Search for the cell housing the specified text and yield its (x, y) center coordinate. 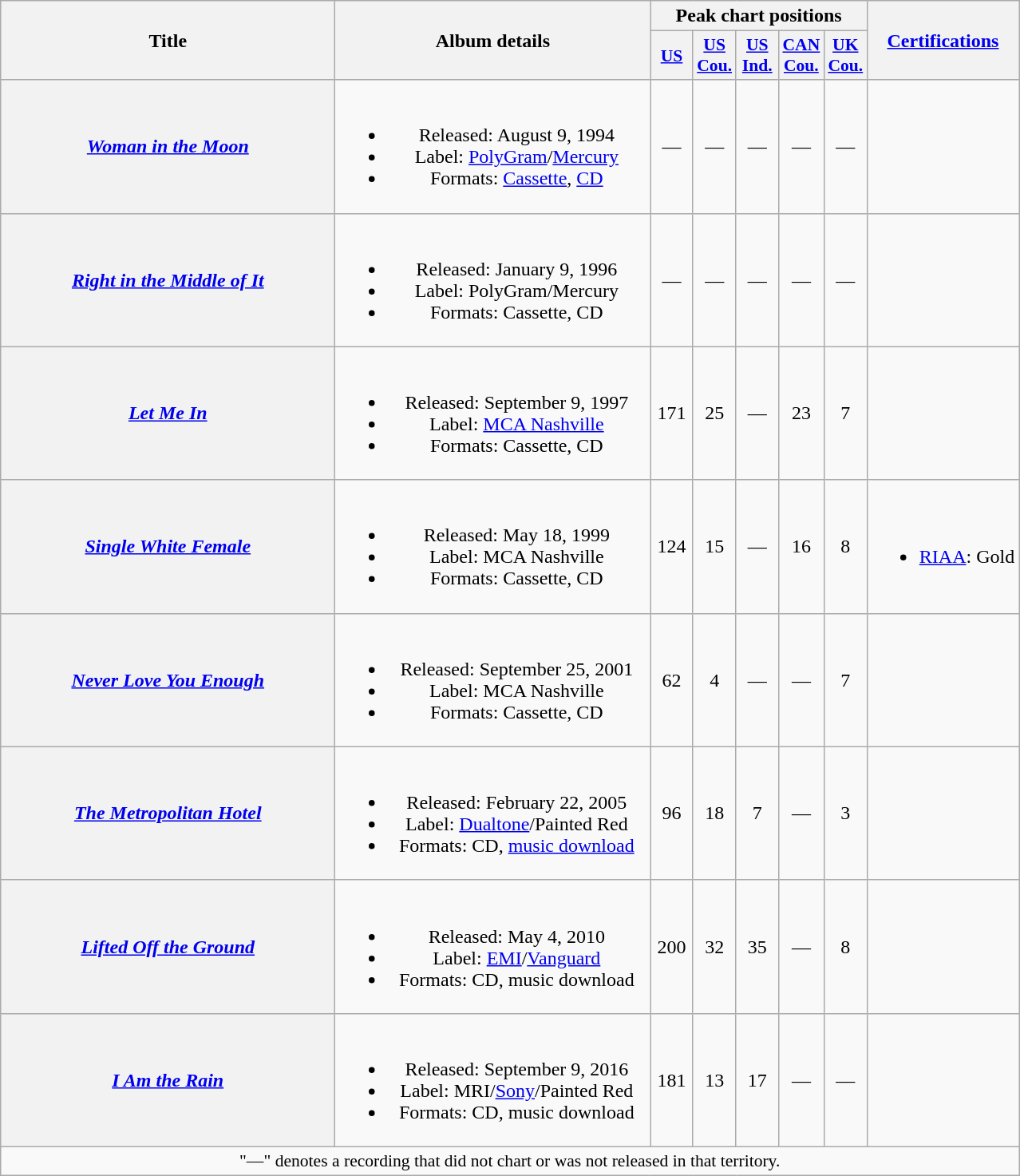
Released: September 25, 2001Label: MCA NashvilleFormats: Cassette, CD (493, 680)
Lifted Off the Ground (168, 947)
Let Me In (168, 414)
96 (672, 813)
"—" denotes a recording that did not chart or was not released in that territory. (510, 1161)
35 (757, 947)
The Metropolitan Hotel (168, 813)
17 (757, 1079)
Released: August 9, 1994Label: PolyGram/MercuryFormats: Cassette, CD (493, 147)
Never Love You Enough (168, 680)
15 (714, 546)
Single White Female (168, 546)
16 (801, 546)
Released: September 9, 2016Label: MRI/Sony/Painted RedFormats: CD, music download (493, 1079)
UKCou. (845, 56)
23 (801, 414)
Title (168, 40)
25 (714, 414)
62 (672, 680)
18 (714, 813)
Certifications (943, 40)
124 (672, 546)
Woman in the Moon (168, 147)
Album details (493, 40)
171 (672, 414)
Released: January 9, 1996Label: PolyGram/MercuryFormats: Cassette, CD (493, 279)
4 (714, 680)
Released: May 18, 1999Label: MCA NashvilleFormats: Cassette, CD (493, 546)
RIAA: Gold (943, 546)
CANCou. (801, 56)
Released: May 4, 2010Label: EMI/VanguardFormats: CD, music download (493, 947)
I Am the Rain (168, 1079)
Peak chart positions (758, 16)
USInd. (757, 56)
Right in the Middle of It (168, 279)
USCou. (714, 56)
US (672, 56)
Released: February 22, 2005Label: Dualtone/Painted RedFormats: CD, music download (493, 813)
3 (845, 813)
13 (714, 1079)
32 (714, 947)
181 (672, 1079)
200 (672, 947)
Released: September 9, 1997Label: MCA NashvilleFormats: Cassette, CD (493, 414)
